Return [X, Y] of the center of cell containing provided text 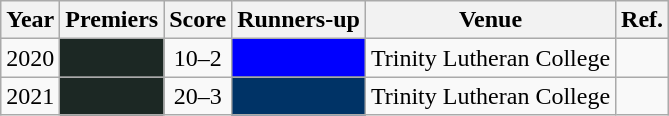
Year [30, 20]
20–3 [198, 96]
10–2 [198, 58]
Score [198, 20]
Ref. [642, 20]
Venue [490, 20]
Runners-up [299, 20]
2020 [30, 58]
2021 [30, 96]
Premiers [112, 20]
